Identify which cell holds the provided text, then report its (x, y) central coordinate. 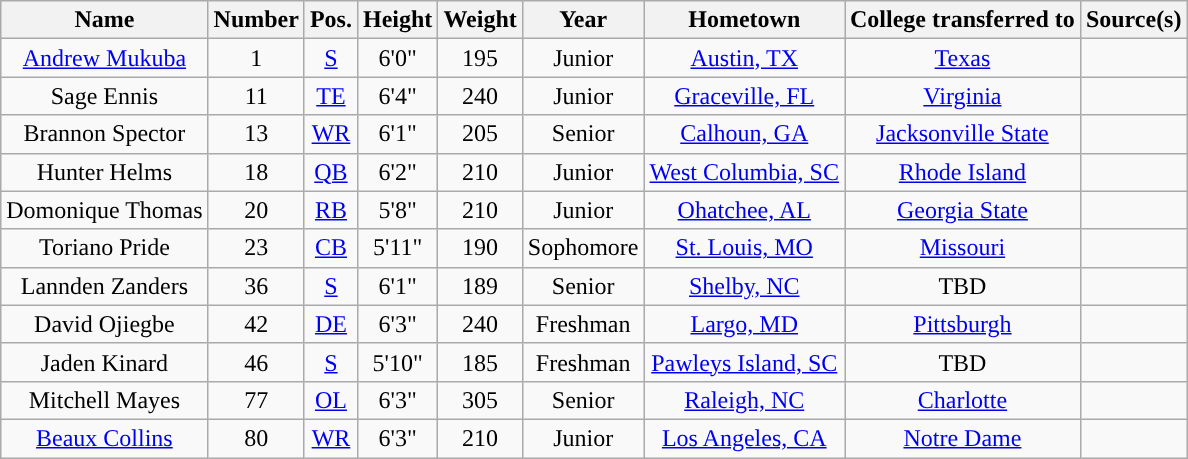
Weight (480, 20)
5'10" (397, 362)
1 (256, 58)
Height (397, 20)
6'2" (397, 172)
Domonique Thomas (104, 210)
305 (480, 400)
5'11" (397, 248)
OL (330, 400)
Pawleys Island, SC (744, 362)
Texas (962, 58)
Shelby, NC (744, 286)
Graceville, FL (744, 96)
College transferred to (962, 20)
195 (480, 58)
5'8" (397, 210)
6'0" (397, 58)
Toriano Pride (104, 248)
Lannden Zanders (104, 286)
CB (330, 248)
185 (480, 362)
Jacksonville State (962, 134)
David Ojiegbe (104, 324)
Austin, TX (744, 58)
80 (256, 438)
Year (583, 20)
11 (256, 96)
Sage Ennis (104, 96)
Georgia State (962, 210)
13 (256, 134)
77 (256, 400)
Hometown (744, 20)
20 (256, 210)
Source(s) (1134, 20)
RB (330, 210)
Notre Dame (962, 438)
TE (330, 96)
Jaden Kinard (104, 362)
QB (330, 172)
Number (256, 20)
18 (256, 172)
46 (256, 362)
Mitchell Mayes (104, 400)
Name (104, 20)
23 (256, 248)
Virginia (962, 96)
Pos. (330, 20)
Missouri (962, 248)
Beaux Collins (104, 438)
West Columbia, SC (744, 172)
6'4" (397, 96)
205 (480, 134)
Charlotte (962, 400)
Brannon Spector (104, 134)
Ohatchee, AL (744, 210)
189 (480, 286)
36 (256, 286)
190 (480, 248)
DE (330, 324)
Largo, MD (744, 324)
Pittsburgh (962, 324)
Raleigh, NC (744, 400)
Rhode Island (962, 172)
St. Louis, MO (744, 248)
Calhoun, GA (744, 134)
Los Angeles, CA (744, 438)
42 (256, 324)
Andrew Mukuba (104, 58)
Sophomore (583, 248)
Hunter Helms (104, 172)
